From the cell containing the given text, extract its center point as (x, y) coordinate. 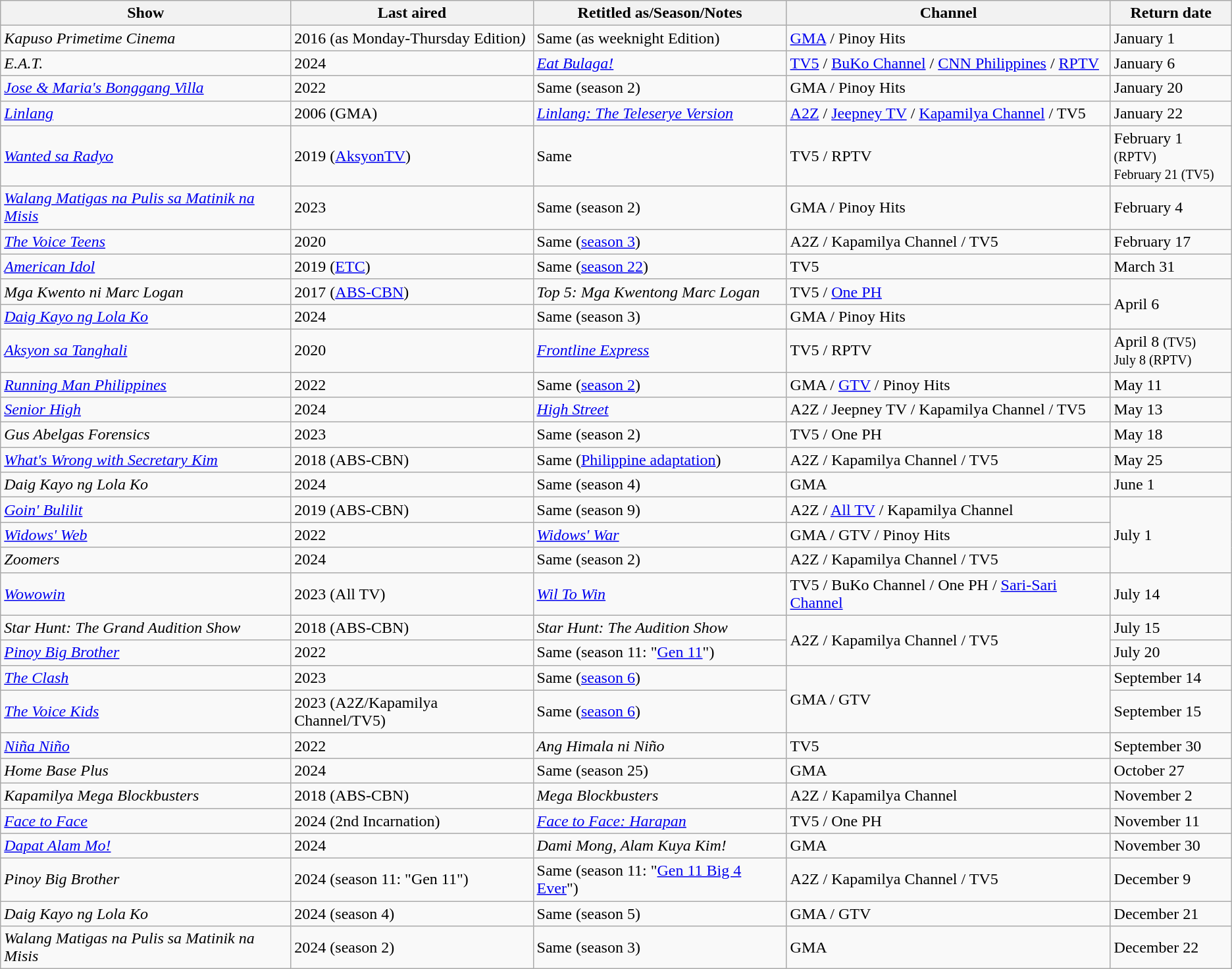
The Voice Teens (146, 241)
June 1 (1171, 485)
The Clash (146, 678)
September 30 (1171, 745)
Goin' Bulilit (146, 510)
Ang Himala ni Niño (659, 745)
Linlang: The Teleserye Version (659, 113)
Aksyon sa Tanghali (146, 350)
January 6 (1171, 63)
Widows' Web (146, 535)
Wanted sa Radyo (146, 156)
Eat Bulaga! (659, 63)
Kapamilya Mega Blockbusters (146, 795)
December 22 (1171, 947)
TV5 / BuKo Channel / One PH / Sari-Sari Channel (948, 593)
May 13 (1171, 410)
February 17 (1171, 241)
High Street (659, 410)
2024 (season 11: "Gen 11") (412, 880)
Niña Niño (146, 745)
March 31 (1171, 266)
TV5 / BuKo Channel / CNN Philippines / RPTV (948, 63)
Senior High (146, 410)
January 1 (1171, 38)
May 18 (1171, 435)
Widows' War (659, 535)
2023 (All TV) (412, 593)
2023 (A2Z/Kapamilya Channel/TV5) (412, 712)
2016 (as Monday-Thursday Edition) (412, 38)
Gus Abelgas Forensics (146, 435)
Dami Mong, Alam Kuya Kim! (659, 846)
Running Man Philippines (146, 385)
July 1 (1171, 535)
July 14 (1171, 593)
Kapuso Primetime Cinema (146, 38)
December 9 (1171, 880)
Face to Face (146, 820)
September 14 (1171, 678)
American Idol (146, 266)
November 30 (1171, 846)
September 15 (1171, 712)
Same (Philippine adaptation) (659, 460)
Channel (948, 13)
Last aired (412, 13)
May 25 (1171, 460)
Show (146, 13)
What's Wrong with Secretary Kim (146, 460)
Zoomers (146, 560)
October 27 (1171, 770)
Same (season 11: "Gen 11 Big 4 Ever") (659, 880)
Same (as weeknight Edition) (659, 38)
2019 (ABS-CBN) (412, 510)
February 4 (1171, 208)
Jose & Maria's Bonggang Villa (146, 88)
A2Z / All TV / Kapamilya Channel (948, 510)
April 8 (TV5)July 8 (RPTV) (1171, 350)
2019 (AksyonTV) (412, 156)
Linlang (146, 113)
Wil To Win (659, 593)
2024 (season 4) (412, 914)
2024 (2nd Incarnation) (412, 820)
Same (season 9) (659, 510)
Frontline Express (659, 350)
Same (659, 156)
Star Hunt: The Grand Audition Show (146, 628)
July 15 (1171, 628)
November 11 (1171, 820)
May 11 (1171, 385)
E.A.T. (146, 63)
2019 (ETC) (412, 266)
2006 (GMA) (412, 113)
Same (season 5) (659, 914)
The Voice Kids (146, 712)
January 22 (1171, 113)
Top 5: Mga Kwentong Marc Logan (659, 291)
Mga Kwento ni Marc Logan (146, 291)
Same (season 11: "Gen 11") (659, 653)
2024 (season 2) (412, 947)
Dapat Alam Mo! (146, 846)
Wowowin (146, 593)
A2Z / Kapamilya Channel (948, 795)
Home Base Plus (146, 770)
Return date (1171, 13)
November 2 (1171, 795)
February 1 (RPTV)February 21 (TV5) (1171, 156)
Star Hunt: The Audition Show (659, 628)
April 6 (1171, 304)
Same (season 22) (659, 266)
January 20 (1171, 88)
December 21 (1171, 914)
Same (season 25) (659, 770)
July 20 (1171, 653)
Same (season 4) (659, 485)
Face to Face: Harapan (659, 820)
Retitled as/Season/Notes (659, 13)
2017 (ABS-CBN) (412, 291)
Mega Blockbusters (659, 795)
